Find where the given text appears and provide that cell's center as (X, Y) coordinate. 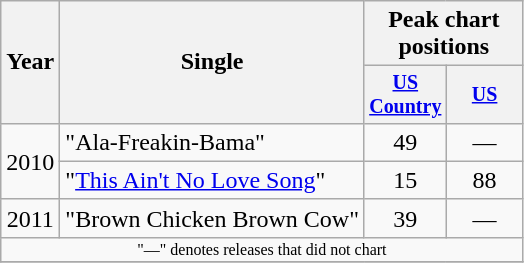
Year (30, 62)
US (484, 94)
2011 (30, 218)
49 (405, 142)
Single (212, 62)
88 (484, 180)
15 (405, 180)
"This Ain't No Love Song" (212, 180)
"—" denotes releases that did not chart (262, 249)
Peak chartpositions (444, 34)
US Country (405, 94)
"Brown Chicken Brown Cow" (212, 218)
2010 (30, 161)
"Ala-Freakin-Bama" (212, 142)
39 (405, 218)
